Determine the (x, y) coordinate at the center of the cell enclosing the given text.  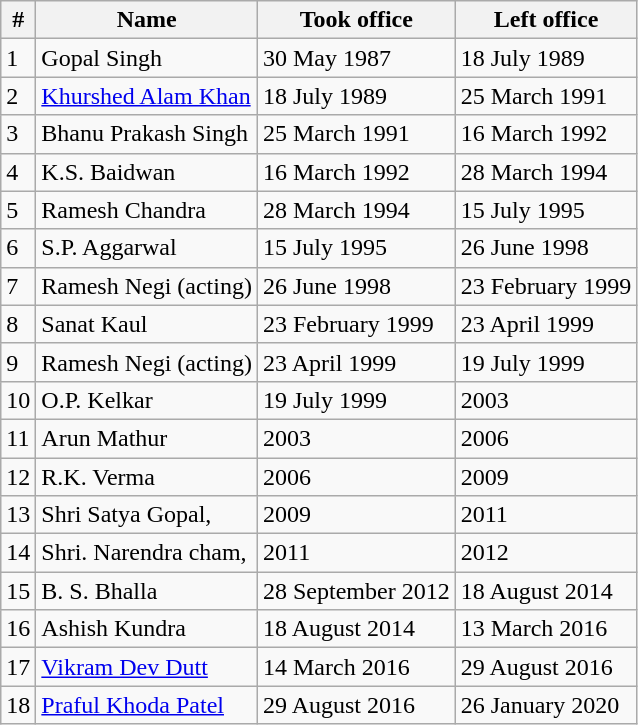
O.P. Kelkar (147, 400)
Bhanu Prakash Singh (147, 134)
16 (18, 629)
13 (18, 515)
2 (18, 96)
Shri Satya Gopal, (147, 515)
1 (18, 58)
26 January 2020 (546, 705)
18 (18, 705)
Ashish Kundra (147, 629)
Ramesh Chandra (147, 210)
7 (18, 286)
12 (18, 477)
28 September 2012 (356, 591)
2012 (546, 553)
30 May 1987 (356, 58)
Gopal Singh (147, 58)
Took office (356, 20)
R.K. Verma (147, 477)
10 (18, 400)
Name (147, 20)
S.P. Aggarwal (147, 248)
Shri. Narendra cham, (147, 553)
4 (18, 172)
Sanat Kaul (147, 324)
3 (18, 134)
Khurshed Alam Khan (147, 96)
B. S. Bhalla (147, 591)
Arun Mathur (147, 438)
13 March 2016 (546, 629)
14 March 2016 (356, 667)
14 (18, 553)
# (18, 20)
11 (18, 438)
Left office (546, 20)
15 (18, 591)
8 (18, 324)
Vikram Dev Dutt (147, 667)
K.S. Baidwan (147, 172)
6 (18, 248)
Praful Khoda Patel (147, 705)
5 (18, 210)
17 (18, 667)
9 (18, 362)
